Determine the (x, y) coordinate at the center of the cell enclosing the given text.  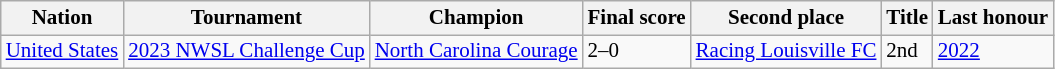
Final score (637, 18)
Last honour (993, 18)
North Carolina Courage (476, 52)
Racing Louisville FC (786, 52)
Tournament (246, 18)
Champion (476, 18)
Second place (786, 18)
2023 NWSL Challenge Cup (246, 52)
United States (62, 52)
Nation (62, 18)
2022 (993, 52)
2–0 (637, 52)
2nd (907, 52)
Title (907, 18)
